Identify which cell holds the provided text, then report its (X, Y) central coordinate. 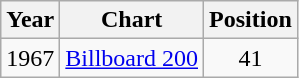
Position (251, 20)
1967 (30, 58)
Chart (132, 20)
Billboard 200 (132, 58)
41 (251, 58)
Year (30, 20)
